Extract the (x, y) coordinate from the center of the cell holding the provided text.  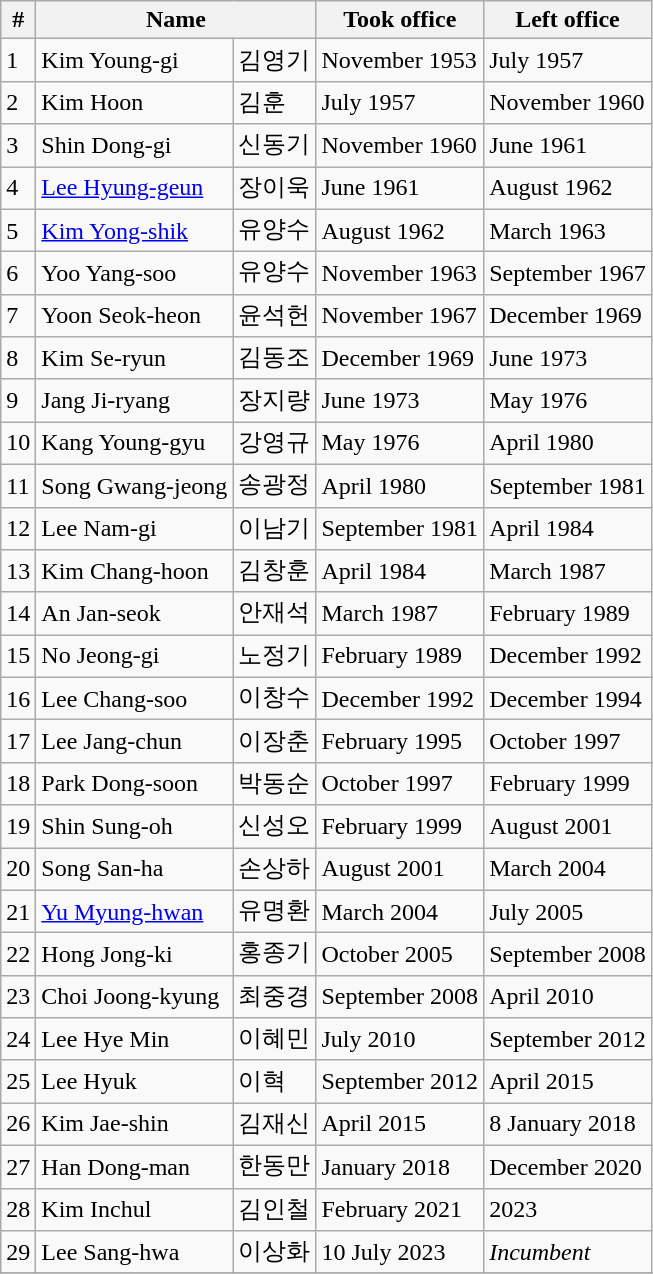
November 1967 (400, 316)
손상하 (274, 870)
이장춘 (274, 742)
# (18, 20)
10 July 2023 (400, 1252)
January 2018 (400, 1166)
Incumbent (568, 1252)
유명환 (274, 912)
김재신 (274, 1124)
February 1995 (400, 742)
Kim Inchul (134, 1210)
장이욱 (274, 188)
김창훈 (274, 572)
12 (18, 528)
송광정 (274, 486)
한동만 (274, 1166)
Lee Hyung-geun (134, 188)
December 1994 (568, 698)
Lee Sang-hwa (134, 1252)
Song San-ha (134, 870)
November 1953 (400, 60)
김인철 (274, 1210)
2 (18, 102)
No Jeong-gi (134, 656)
Lee Hyuk (134, 1082)
20 (18, 870)
July 2005 (568, 912)
28 (18, 1210)
21 (18, 912)
신성오 (274, 826)
27 (18, 1166)
신동기 (274, 146)
강영규 (274, 444)
윤석헌 (274, 316)
19 (18, 826)
Kim Young-gi (134, 60)
Kim Yong-shik (134, 230)
Name (176, 20)
13 (18, 572)
October 2005 (400, 954)
15 (18, 656)
8 January 2018 (568, 1124)
김훈 (274, 102)
Jang Ji-ryang (134, 400)
September 1967 (568, 274)
3 (18, 146)
이혜민 (274, 1040)
Han Dong-man (134, 1166)
November 1963 (400, 274)
29 (18, 1252)
안재석 (274, 614)
이혁 (274, 1082)
김동조 (274, 358)
December 2020 (568, 1166)
Kim Chang-hoon (134, 572)
이상화 (274, 1252)
February 2021 (400, 1210)
최중경 (274, 996)
9 (18, 400)
Left office (568, 20)
18 (18, 784)
Choi Joong-kyung (134, 996)
26 (18, 1124)
노정기 (274, 656)
24 (18, 1040)
Shin Sung-oh (134, 826)
홍종기 (274, 954)
김영기 (274, 60)
1 (18, 60)
An Jan-seok (134, 614)
Shin Dong-gi (134, 146)
July 2010 (400, 1040)
Took office (400, 20)
Kim Se-ryun (134, 358)
Lee Nam-gi (134, 528)
이남기 (274, 528)
이창수 (274, 698)
17 (18, 742)
Park Dong-soon (134, 784)
Hong Jong-ki (134, 954)
Song Gwang-jeong (134, 486)
Kim Jae-shin (134, 1124)
Lee Jang-chun (134, 742)
Lee Chang-soo (134, 698)
11 (18, 486)
16 (18, 698)
Lee Hye Min (134, 1040)
Kang Young-gyu (134, 444)
Yu Myung-hwan (134, 912)
23 (18, 996)
March 1963 (568, 230)
4 (18, 188)
2023 (568, 1210)
박동순 (274, 784)
14 (18, 614)
5 (18, 230)
Kim Hoon (134, 102)
10 (18, 444)
8 (18, 358)
6 (18, 274)
25 (18, 1082)
장지량 (274, 400)
22 (18, 954)
April 2010 (568, 996)
7 (18, 316)
Yoon Seok-heon (134, 316)
Yoo Yang-soo (134, 274)
